From the cell containing the given text, extract its center point as (x, y) coordinate. 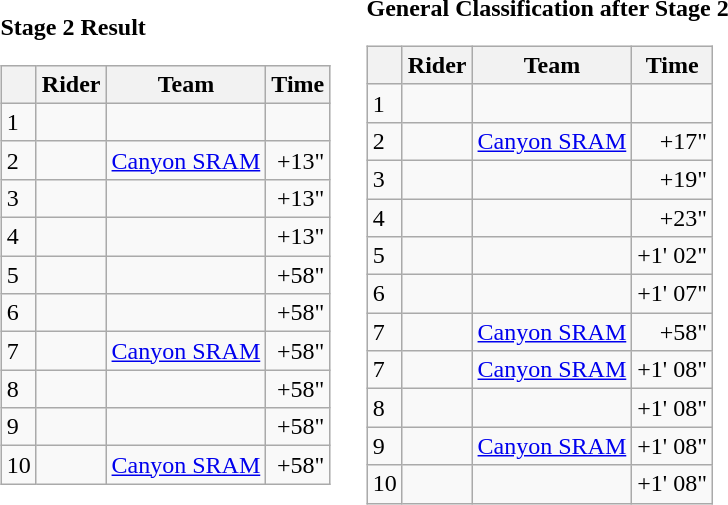
+1' 07" (672, 294)
+17" (672, 141)
+1' 02" (672, 256)
+23" (672, 217)
+19" (672, 179)
